Scan for the cell matching the given text and deliver its [X, Y] coordinate at center. 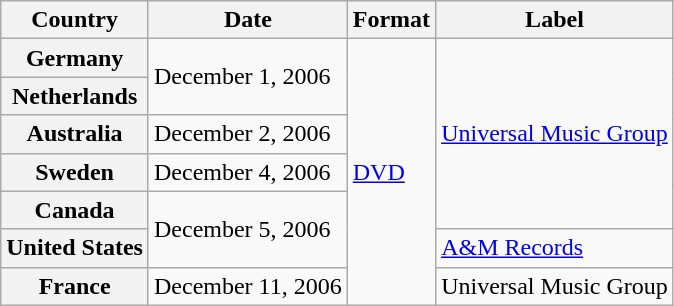
A&M Records [555, 248]
December 2, 2006 [248, 134]
December 1, 2006 [248, 77]
December 5, 2006 [248, 229]
France [75, 286]
Date [248, 20]
Label [555, 20]
Canada [75, 210]
Country [75, 20]
December 11, 2006 [248, 286]
DVD [391, 172]
Australia [75, 134]
Format [391, 20]
Netherlands [75, 96]
December 4, 2006 [248, 172]
Sweden [75, 172]
United States [75, 248]
Germany [75, 58]
